Output the [x, y] coordinate of the center of the cell containing the given text.  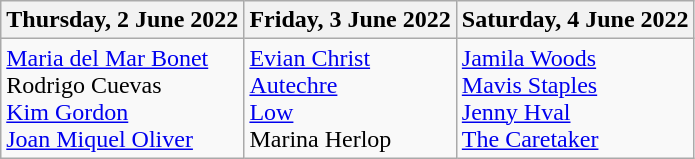
Friday, 3 June 2022 [350, 20]
Saturday, 4 June 2022 [575, 20]
Maria del Mar BonetRodrigo CuevasKim GordonJoan Miquel Oliver [122, 98]
Jamila WoodsMavis StaplesJenny HvalThe Caretaker [575, 98]
Thursday, 2 June 2022 [122, 20]
Evian ChristAutechreLowMarina Herlop [350, 98]
